Return (x, y) of the center of cell containing provided text 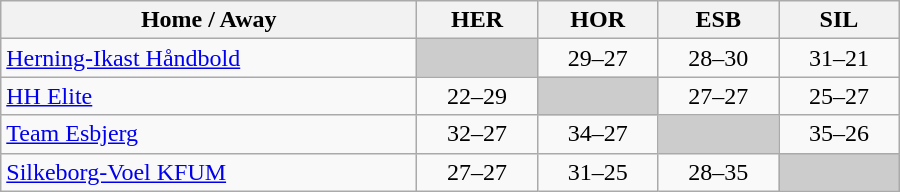
31–21 (840, 58)
ESB (718, 20)
22–29 (478, 96)
29–27 (598, 58)
28–35 (718, 172)
Home / Away (209, 20)
32–27 (478, 134)
28–30 (718, 58)
35–26 (840, 134)
Team Esbjerg (209, 134)
Herning-Ikast Håndbold (209, 58)
HH Elite (209, 96)
HOR (598, 20)
25–27 (840, 96)
SIL (840, 20)
HER (478, 20)
31–25 (598, 172)
Silkeborg-Voel KFUM (209, 172)
34–27 (598, 134)
